Return the (X, Y) coordinate for the center point of the cell that contains the specified text.  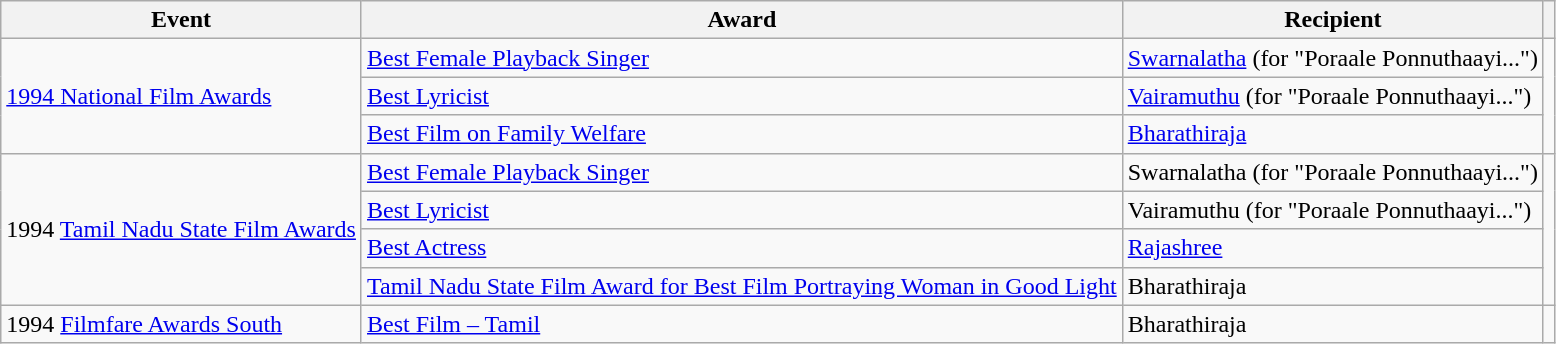
1994 Filmfare Awards South (182, 324)
1994 National Film Awards (182, 96)
Best Film – Tamil (742, 324)
Recipient (1332, 20)
Rajashree (1332, 248)
Best Film on Family Welfare (742, 134)
1994 Tamil Nadu State Film Awards (182, 229)
Best Actress (742, 248)
Award (742, 20)
Tamil Nadu State Film Award for Best Film Portraying Woman in Good Light (742, 286)
Event (182, 20)
